From the cell containing the given text, extract its center point as (x, y) coordinate. 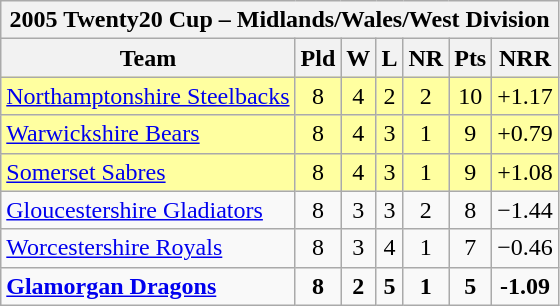
+1.08 (526, 172)
NR (426, 58)
10 (470, 96)
+0.79 (526, 134)
NRR (526, 58)
7 (470, 248)
Gloucestershire Gladiators (148, 210)
+1.17 (526, 96)
Worcestershire Royals (148, 248)
Glamorgan Dragons (148, 286)
Pts (470, 58)
Northamptonshire Steelbacks (148, 96)
Team (148, 58)
-1.09 (526, 286)
L (390, 58)
−0.46 (526, 248)
W (358, 58)
Warwickshire Bears (148, 134)
2005 Twenty20 Cup – Midlands/Wales/West Division (280, 20)
Somerset Sabres (148, 172)
−1.44 (526, 210)
Pld (318, 58)
